Extract the (x, y) coordinate from the center of the cell holding the provided text.  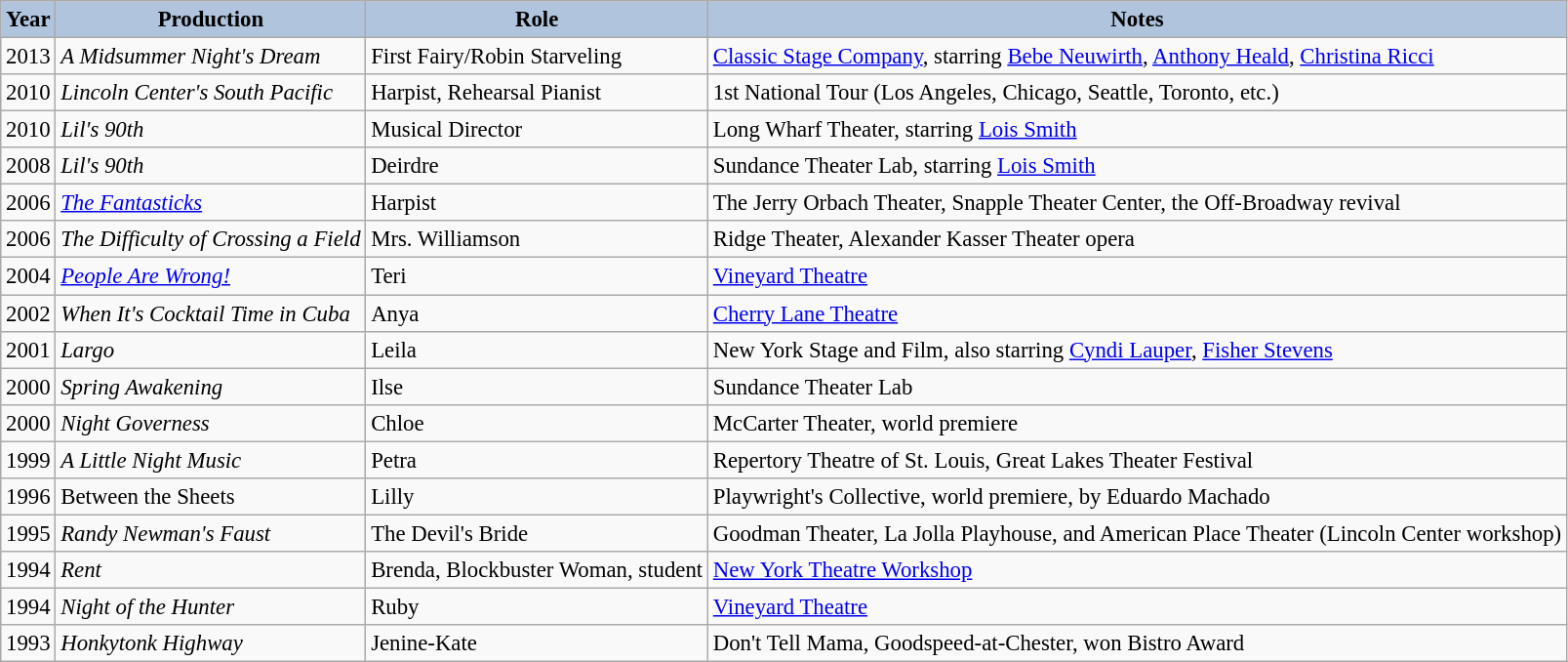
1993 (28, 643)
Spring Awakening (211, 387)
Playwright's Collective, world premiere, by Eduardo Machado (1137, 497)
Long Wharf Theater, starring Lois Smith (1137, 130)
Ruby (537, 606)
Between the Sheets (211, 497)
New York Theatre Workshop (1137, 570)
Don't Tell Mama, Goodspeed-at-Chester, won Bistro Award (1137, 643)
The Difficulty of Crossing a Field (211, 239)
Honkytonk Highway (211, 643)
The Fantasticks (211, 203)
Deirdre (537, 166)
Mrs. Williamson (537, 239)
2013 (28, 57)
Classic Stage Company, starring Bebe Neuwirth, Anthony Heald, Christina Ricci (1137, 57)
Night of the Hunter (211, 606)
Largo (211, 350)
Jenine-Kate (537, 643)
Leila (537, 350)
Night Governess (211, 423)
Production (211, 20)
Harpist (537, 203)
Repertory Theatre of St. Louis, Great Lakes Theater Festival (1137, 460)
Musical Director (537, 130)
Notes (1137, 20)
Ridge Theater, Alexander Kasser Theater opera (1137, 239)
Teri (537, 276)
Brenda, Blockbuster Woman, student (537, 570)
The Devil's Bride (537, 533)
Harpist, Rehearsal Pianist (537, 93)
New York Stage and Film, also starring Cyndi Lauper, Fisher Stevens (1137, 350)
Rent (211, 570)
Anya (537, 313)
2004 (28, 276)
Lilly (537, 497)
Sundance Theater Lab, starring Lois Smith (1137, 166)
1995 (28, 533)
2008 (28, 166)
Year (28, 20)
Petra (537, 460)
When It's Cocktail Time in Cuba (211, 313)
Ilse (537, 387)
1st National Tour (Los Angeles, Chicago, Seattle, Toronto, etc.) (1137, 93)
The Jerry Orbach Theater, Snapple Theater Center, the Off-Broadway revival (1137, 203)
Cherry Lane Theatre (1137, 313)
McCarter Theater, world premiere (1137, 423)
Goodman Theater, La Jolla Playhouse, and American Place Theater (Lincoln Center workshop) (1137, 533)
Role (537, 20)
Sundance Theater Lab (1137, 387)
A Midsummer Night's Dream (211, 57)
1996 (28, 497)
2002 (28, 313)
Chloe (537, 423)
2001 (28, 350)
A Little Night Music (211, 460)
Lincoln Center's South Pacific (211, 93)
1999 (28, 460)
Randy Newman's Faust (211, 533)
People Are Wrong! (211, 276)
First Fairy/Robin Starveling (537, 57)
